Find where the given text appears and provide that cell's center as (x, y) coordinate. 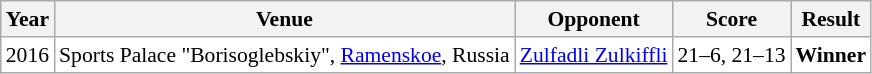
Result (832, 19)
Zulfadli Zulkiffli (594, 55)
Venue (284, 19)
Year (28, 19)
Score (731, 19)
Sports Palace "Borisoglebskiy", Ramenskoe, Russia (284, 55)
21–6, 21–13 (731, 55)
2016 (28, 55)
Opponent (594, 19)
Winner (832, 55)
